Locate the cell with the specified text and output its [x, y] center coordinate. 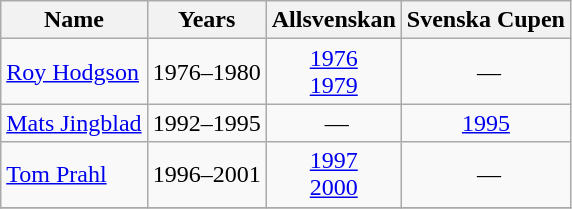
Mats Jingblad [74, 123]
Tom Prahl [74, 174]
Allsvenskan [334, 20]
1976–1980 [206, 72]
1992–1995 [206, 123]
Roy Hodgson [74, 72]
Years [206, 20]
19972000 [334, 174]
19761979 [334, 72]
1996–2001 [206, 174]
Name [74, 20]
Svenska Cupen [486, 20]
1995 [486, 123]
